Output the (X, Y) coordinate of the center of the cell containing the given text.  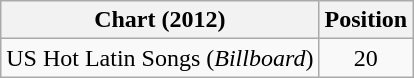
Chart (2012) (160, 20)
20 (366, 58)
US Hot Latin Songs (Billboard) (160, 58)
Position (366, 20)
